Identify which cell holds the provided text, then report its (X, Y) central coordinate. 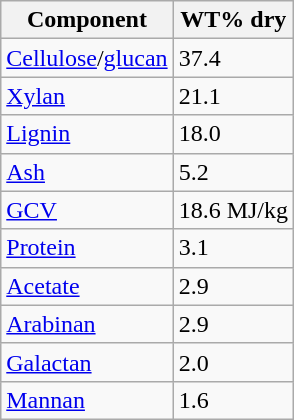
3.1 (233, 248)
18.0 (233, 134)
WT% dry (233, 20)
Component (87, 20)
Cellulose/glucan (87, 58)
18.6 MJ/kg (233, 210)
GCV (87, 210)
Arabinan (87, 324)
Protein (87, 248)
Mannan (87, 400)
2.0 (233, 362)
5.2 (233, 172)
Galactan (87, 362)
Acetate (87, 286)
Xylan (87, 96)
21.1 (233, 96)
37.4 (233, 58)
Ash (87, 172)
1.6 (233, 400)
Lignin (87, 134)
